Capture the cell that displays the provided text and extract its [X, Y] central coordinate. 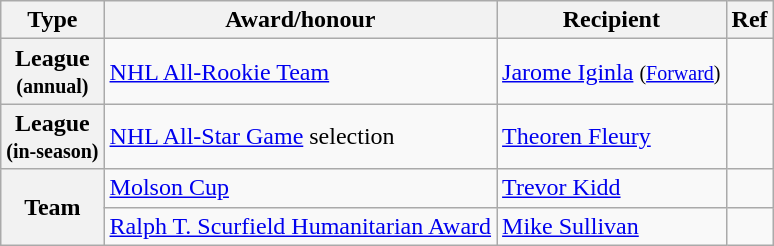
NHL All-Rookie Team [300, 72]
Award/honour [300, 20]
Ralph T. Scurfield Humanitarian Award [300, 226]
Team [52, 207]
Molson Cup [300, 188]
Theoren Fleury [612, 136]
NHL All-Star Game selection [300, 136]
League(in-season) [52, 136]
Mike Sullivan [612, 226]
League(annual) [52, 72]
Jarome Iginla (Forward) [612, 72]
Type [52, 20]
Trevor Kidd [612, 188]
Recipient [612, 20]
Ref [750, 20]
